Locate the cell with the specified text and output its (x, y) center coordinate. 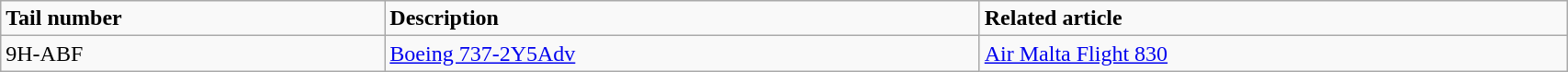
Air Malta Flight 830 (1273, 54)
Tail number (193, 18)
9H-ABF (193, 54)
Description (682, 18)
Boeing 737-2Y5Adv (682, 54)
Related article (1273, 18)
